Determine the (X, Y) coordinate at the center of the cell enclosing the given text.  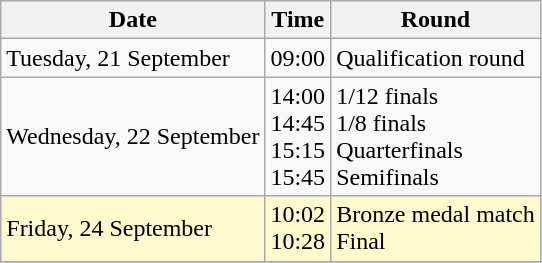
09:00 (298, 58)
Wednesday, 22 September (133, 136)
Friday, 24 September (133, 228)
Round (436, 20)
Bronze medal match Final (436, 228)
Qualification round (436, 58)
Date (133, 20)
Tuesday, 21 September (133, 58)
1/12 finals 1/8 finals Quarterfinals Semifinals (436, 136)
Time (298, 20)
14:00 14:45 15:15 15:45 (298, 136)
10:02 10:28 (298, 228)
